Determine the (x, y) coordinate at the center of the cell enclosing the given text.  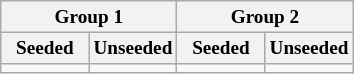
Group 1 (89, 17)
Group 2 (265, 17)
